Scan for the cell matching the given text and deliver its [x, y] coordinate at center. 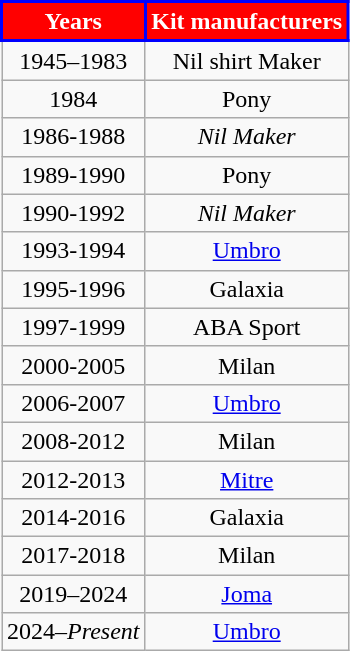
1997-1999 [74, 327]
1990-1992 [74, 213]
1945–1983 [74, 60]
1986-1988 [74, 137]
2000-2005 [74, 365]
Joma [246, 594]
2006-2007 [74, 403]
2017-2018 [74, 556]
2014-2016 [74, 518]
1995-1996 [74, 289]
2019–2024 [74, 594]
1989-1990 [74, 175]
Nil shirt Maker [246, 60]
Kit manufacturers [246, 22]
Mitre [246, 479]
2008-2012 [74, 441]
ABA Sport [246, 327]
Years [74, 22]
2024–Present [74, 632]
1984 [74, 99]
2012-2013 [74, 479]
1993-1994 [74, 251]
